Pinpoint the cell where the given text exists, returning its (X, Y) midpoint coordinate. 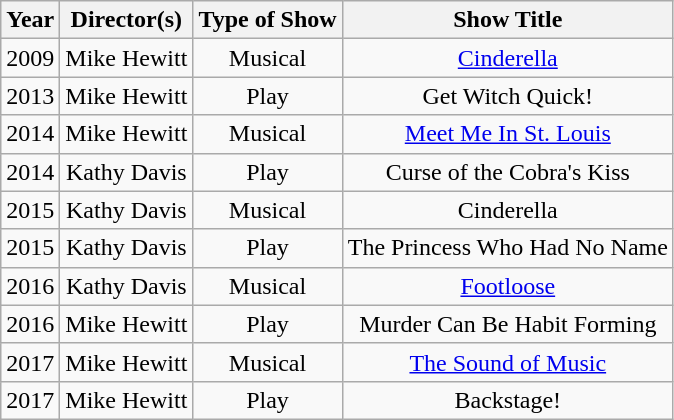
Murder Can Be Habit Forming (508, 324)
The Princess Who Had No Name (508, 248)
Show Title (508, 20)
2009 (30, 58)
Curse of the Cobra's Kiss (508, 172)
Meet Me In St. Louis (508, 134)
Backstage! (508, 400)
Get Witch Quick! (508, 96)
Director(s) (126, 20)
The Sound of Music (508, 362)
2013 (30, 96)
Footloose (508, 286)
Year (30, 20)
Type of Show (268, 20)
